Return the [x, y] coordinate for the center point of the cell that contains the specified text.  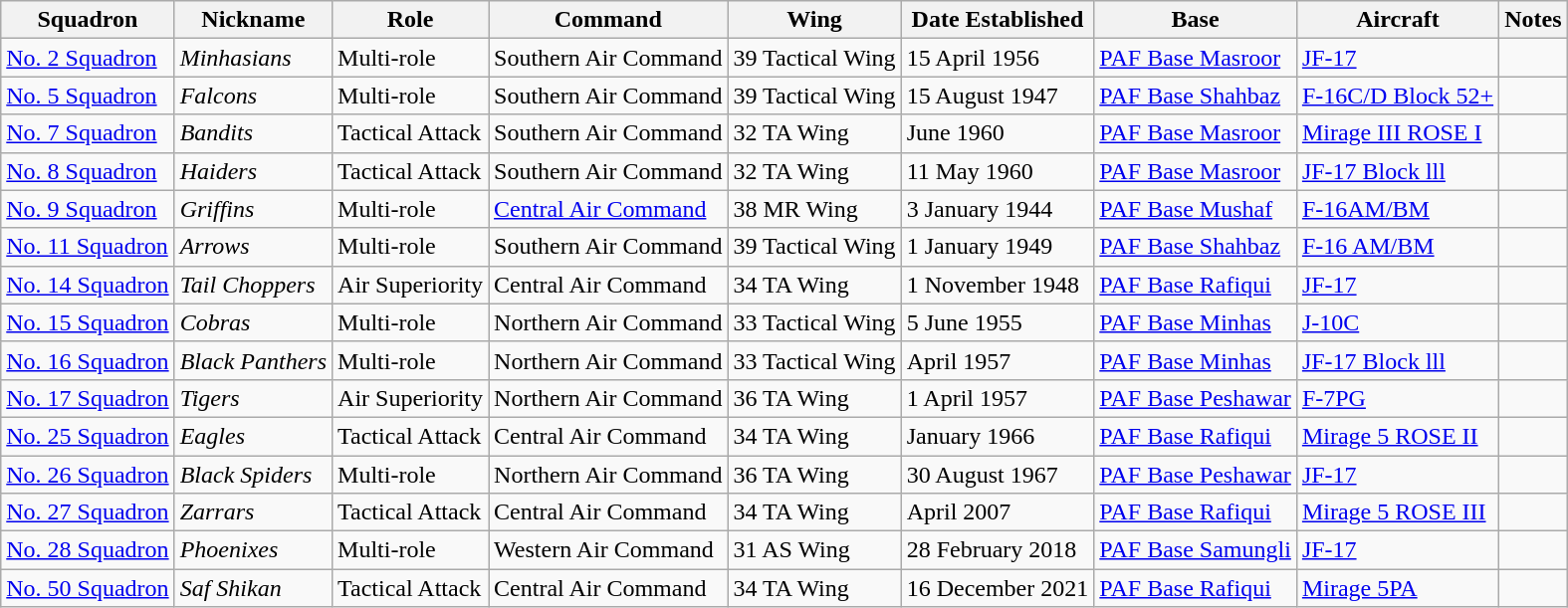
No. 11 Squadron [88, 247]
Saf Shikan [253, 588]
Nickname [253, 20]
No. 15 Squadron [88, 322]
June 1960 [998, 133]
Aircraft [1398, 20]
Western Air Command [608, 550]
Squadron [88, 20]
Mirage 5PA [1398, 588]
Mirage 5 ROSE II [1398, 436]
Command [608, 20]
Eagles [253, 436]
No. 25 Squadron [88, 436]
No. 5 Squadron [88, 96]
Black Panthers [253, 360]
Role [410, 20]
No. 50 Squadron [88, 588]
1 April 1957 [998, 398]
Date Established [998, 20]
Tail Choppers [253, 285]
Minhasians [253, 58]
PAF Base Mushaf [1196, 209]
Cobras [253, 322]
Arrows [253, 247]
No. 8 Squadron [88, 171]
Phoenixes [253, 550]
F-16 AM/BM [1398, 247]
No. 2 Squadron [88, 58]
Falcons [253, 96]
Haiders [253, 171]
No. 14 Squadron [88, 285]
No. 16 Squadron [88, 360]
28 February 2018 [998, 550]
Wing [814, 20]
15 August 1947 [998, 96]
No. 27 Squadron [88, 512]
April 1957 [998, 360]
31 AS Wing [814, 550]
11 May 1960 [998, 171]
16 December 2021 [998, 588]
January 1966 [998, 436]
1 November 1948 [998, 285]
F-16AM/BM [1398, 209]
Base [1196, 20]
Notes [1533, 20]
No. 9 Squadron [88, 209]
1 January 1949 [998, 247]
No. 17 Squadron [88, 398]
30 August 1967 [998, 475]
April 2007 [998, 512]
F-16C/D Block 52+ [1398, 96]
15 April 1956 [998, 58]
Bandits [253, 133]
Mirage III ROSE I [1398, 133]
J-10C [1398, 322]
F-7PG [1398, 398]
Tigers [253, 398]
5 June 1955 [998, 322]
3 January 1944 [998, 209]
No. 26 Squadron [88, 475]
No. 7 Squadron [88, 133]
Black Spiders [253, 475]
PAF Base Samungli [1196, 550]
Griffins [253, 209]
No. 28 Squadron [88, 550]
38 MR Wing [814, 209]
Mirage 5 ROSE III [1398, 512]
Zarrars [253, 512]
